Provide the [X, Y] coordinate of the cell's center where the given text is located.  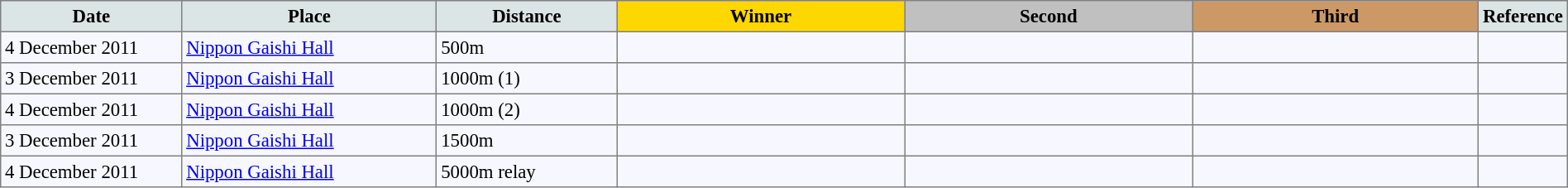
1000m (1) [527, 79]
1500m [527, 141]
Winner [761, 17]
500m [527, 47]
1000m (2) [527, 109]
Place [309, 17]
5000m relay [527, 171]
Reference [1523, 17]
Distance [527, 17]
Second [1049, 17]
Date [91, 17]
Third [1336, 17]
